Output the [x, y] coordinate of the center of the cell containing the given text.  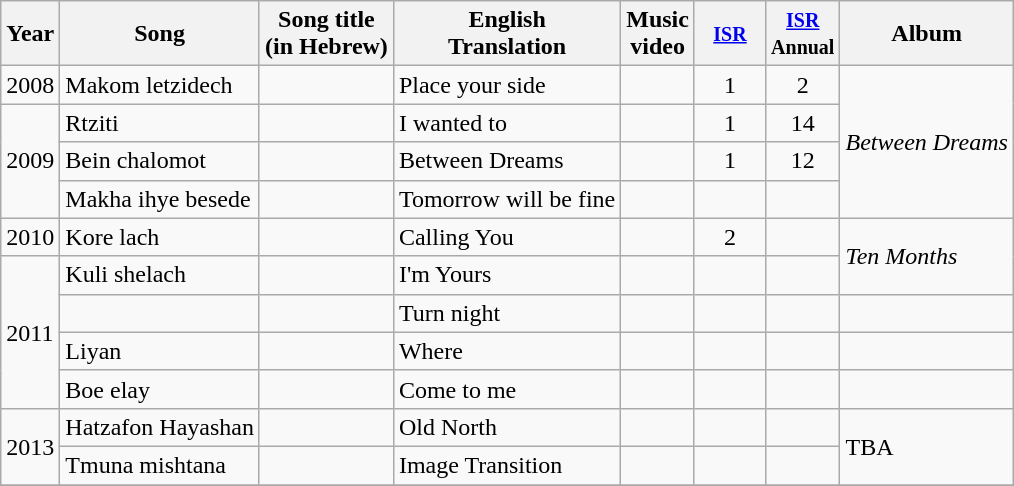
Makha ihye besede [160, 199]
ISRAnnual [803, 34]
Hatzafon Hayashan [160, 427]
I wanted to [506, 123]
Music video [658, 34]
Boe elay [160, 389]
Album [926, 34]
Kuli shelach [160, 275]
Makom letzidech [160, 85]
Song [160, 34]
TBA [926, 446]
2013 [30, 446]
14 [803, 123]
Calling You [506, 237]
Rtziti [160, 123]
2008 [30, 85]
2010 [30, 237]
Liyan [160, 351]
Tmuna mishtana [160, 465]
English Translation [506, 34]
Where [506, 351]
Image Transition [506, 465]
Turn night [506, 313]
Kore lach [160, 237]
Place your side [506, 85]
Song title (in Hebrew) [326, 34]
Ten Months [926, 256]
Tomorrow will be fine [506, 199]
12 [803, 161]
Bein chalomot [160, 161]
Year [30, 34]
Old North [506, 427]
2009 [30, 161]
ISR [730, 34]
I'm Yours [506, 275]
Come to me [506, 389]
2011 [30, 332]
